From the cell containing the given text, extract its center point as [X, Y] coordinate. 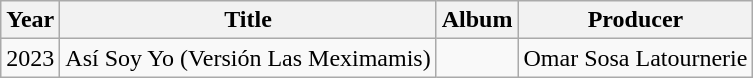
Omar Sosa Latournerie [636, 58]
Producer [636, 20]
Year [30, 20]
2023 [30, 58]
Title [248, 20]
Album [477, 20]
Así Soy Yo (Versión Las Meximamis) [248, 58]
